Locate the cell with the specified text and output its (x, y) center coordinate. 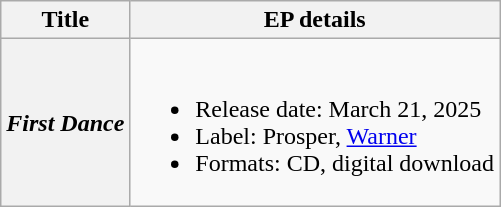
Title (66, 20)
First Dance (66, 122)
Release date: March 21, 2025Label: Prosper, WarnerFormats: CD, digital download (315, 122)
EP details (315, 20)
